Find where the given text appears and provide that cell's center as [X, Y] coordinate. 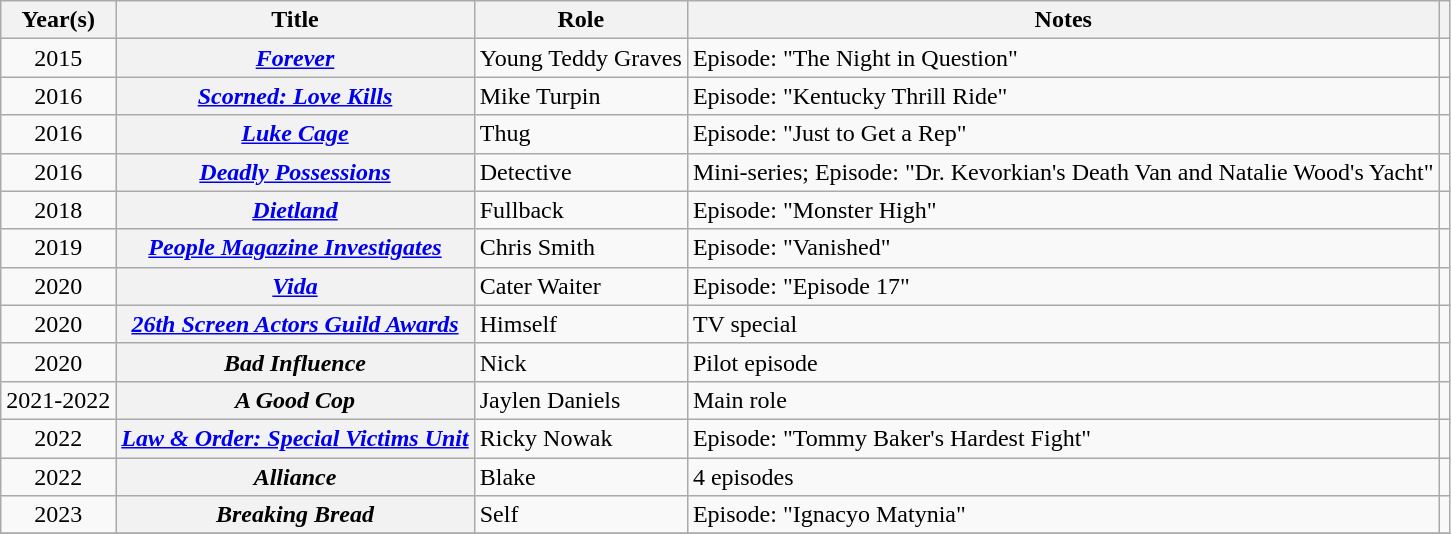
Thug [580, 134]
Episode: "Just to Get a Rep" [1063, 134]
Scorned: Love Kills [295, 96]
Nick [580, 362]
Ricky Nowak [580, 438]
Episode: "The Night in Question" [1063, 58]
Dietland [295, 210]
Episode: "Ignacyo Matynia" [1063, 515]
Chris Smith [580, 248]
Year(s) [58, 20]
Episode: "Vanished" [1063, 248]
Mike Turpin [580, 96]
Episode: "Monster High" [1063, 210]
4 episodes [1063, 477]
Blake [580, 477]
A Good Cop [295, 400]
Pilot episode [1063, 362]
Notes [1063, 20]
Self [580, 515]
Breaking Bread [295, 515]
Forever [295, 58]
TV special [1063, 324]
2015 [58, 58]
Episode: "Kentucky Thrill Ride" [1063, 96]
Fullback [580, 210]
Bad Influence [295, 362]
Deadly Possessions [295, 172]
Title [295, 20]
Luke Cage [295, 134]
Jaylen Daniels [580, 400]
Detective [580, 172]
2018 [58, 210]
Young Teddy Graves [580, 58]
Main role [1063, 400]
Himself [580, 324]
26th Screen Actors Guild Awards [295, 324]
Cater Waiter [580, 286]
2019 [58, 248]
Law & Order: Special Victims Unit [295, 438]
2023 [58, 515]
Episode: "Episode 17" [1063, 286]
Alliance [295, 477]
People Magazine Investigates [295, 248]
2021-2022 [58, 400]
Mini-series; Episode: "Dr. Kevorkian's Death Van and Natalie Wood's Yacht" [1063, 172]
Episode: "Tommy Baker's Hardest Fight" [1063, 438]
Vida [295, 286]
Role [580, 20]
